Capture the cell that displays the provided text and extract its [X, Y] central coordinate. 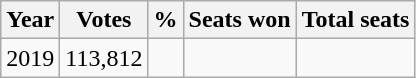
Year [30, 20]
Seats won [240, 20]
2019 [30, 58]
% [166, 20]
Votes [104, 20]
113,812 [104, 58]
Total seats [356, 20]
